From the cell containing the given text, extract its center point as (x, y) coordinate. 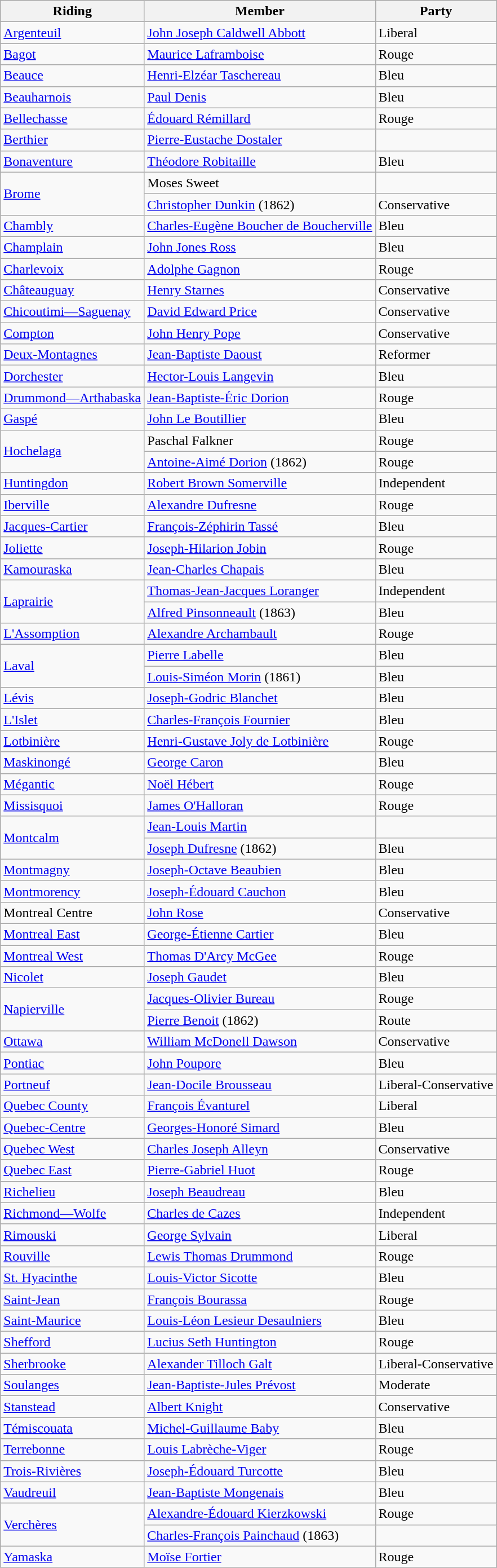
Party (436, 11)
Noël Hébert (260, 784)
Saint-Jean (72, 1299)
Quebec West (72, 1149)
Albert Knight (260, 1407)
Thomas D'Arcy McGee (260, 956)
Bagot (72, 54)
Hector-Louis Langevin (260, 376)
St. Hyacinthe (72, 1278)
Alexander Tilloch Galt (260, 1364)
Joseph-Édouard Turcotte (260, 1471)
Alexandre Dufresne (260, 505)
Louis-Victor Sicotte (260, 1278)
Bellechasse (72, 118)
Mégantic (72, 784)
Jean-Baptiste-Jules Prévost (260, 1385)
Maskinongé (72, 763)
Antoine-Aimé Dorion (1862) (260, 462)
Yamaska (72, 1557)
Napierville (72, 1010)
Lévis (72, 698)
John Henry Pope (260, 333)
Dorchester (72, 376)
Soulanges (72, 1385)
John Joseph Caldwell Abbott (260, 33)
Michel-Guillaume Baby (260, 1428)
Louis Labrèche-Viger (260, 1450)
John Poupore (260, 1063)
Moses Sweet (260, 183)
Richmond—Wolfe (72, 1213)
Stanstead (72, 1407)
Champlain (72, 247)
Pierre Benoit (1862) (260, 1020)
Verchères (72, 1525)
Châteauguay (72, 290)
Missisquoi (72, 805)
Paschal Falkner (260, 441)
Alexandre Archambault (260, 634)
Lewis Thomas Drummond (260, 1256)
Saint-Maurice (72, 1321)
Huntingdon (72, 483)
Richelieu (72, 1192)
Henri-Gustave Joly de Lotbinière (260, 741)
Alfred Pinsonneault (1863) (260, 612)
Quebec County (72, 1106)
James O'Halloran (260, 805)
Deux-Montagnes (72, 355)
Charles-François Fournier (260, 720)
Thomas-Jean-Jacques Loranger (260, 591)
Compton (72, 333)
Shefford (72, 1342)
Nicolet (72, 977)
George Caron (260, 763)
Joseph-Godric Blanchet (260, 698)
Louis-Siméon Morin (1861) (260, 677)
Théodore Robitaille (260, 161)
Joseph-Édouard Cauchon (260, 891)
Montmagny (72, 870)
Charles-François Painchaud (1863) (260, 1535)
François Bourassa (260, 1299)
Joseph Gaudet (260, 977)
Bonaventure (72, 161)
Lucius Seth Huntington (260, 1342)
Route (436, 1020)
Rimouski (72, 1235)
Chicoutimi—Saguenay (72, 312)
Hochelaga (72, 451)
Charlevoix (72, 269)
Charles Joseph Alleyn (260, 1149)
Montreal Centre (72, 913)
Chambly (72, 226)
George Sylvain (260, 1235)
Maurice Laframboise (260, 54)
Lotbinière (72, 741)
Gaspé (72, 419)
Drummond—Arthabaska (72, 398)
Moïse Fortier (260, 1557)
Pierre-Gabriel Huot (260, 1170)
Charles de Cazes (260, 1213)
Montmorency (72, 891)
Beauharnois (72, 97)
Jacques-Olivier Bureau (260, 999)
Jean-Baptiste Mongenais (260, 1492)
Ottawa (72, 1042)
Rouville (72, 1256)
Charles-Eugène Boucher de Boucherville (260, 226)
Quebec East (72, 1170)
Montreal East (72, 934)
Georges-Honoré Simard (260, 1127)
John Le Boutillier (260, 419)
Jean-Charles Chapais (260, 569)
Adolphe Gagnon (260, 269)
Henri-Elzéar Taschereau (260, 76)
John Jones Ross (260, 247)
Laprairie (72, 601)
François Évanturel (260, 1106)
Beauce (72, 76)
Joseph-Octave Beaubien (260, 870)
Henry Starnes (260, 290)
Reformer (436, 355)
Iberville (72, 505)
John Rose (260, 913)
Louis-Léon Lesieur Desaulniers (260, 1321)
Pontiac (72, 1063)
Pierre Labelle (260, 655)
Brome (72, 193)
Paul Denis (260, 97)
Jean-Baptiste-Éric Dorion (260, 398)
Pierre-Eustache Dostaler (260, 140)
Kamouraska (72, 569)
Jean-Louis Martin (260, 827)
Jean-Baptiste Daoust (260, 355)
Joseph Beaudreau (260, 1192)
Jacques-Cartier (72, 526)
Laval (72, 666)
L'Assomption (72, 634)
Argenteuil (72, 33)
George-Étienne Cartier (260, 934)
Christopher Dunkin (1862) (260, 204)
David Edward Price (260, 312)
François-Zéphirin Tassé (260, 526)
Alexandre-Édouard Kierzkowski (260, 1514)
Montreal West (72, 956)
Sherbrooke (72, 1364)
Vaudreuil (72, 1492)
Quebec-Centre (72, 1127)
Riding (72, 11)
Robert Brown Somerville (260, 483)
Terrebonne (72, 1450)
William McDonell Dawson (260, 1042)
Joseph Dufresne (1862) (260, 848)
L'Islet (72, 720)
Joliette (72, 548)
Trois-Rivières (72, 1471)
Moderate (436, 1385)
Montcalm (72, 838)
Jean-Docile Brousseau (260, 1085)
Berthier (72, 140)
Member (260, 11)
Portneuf (72, 1085)
Édouard Rémillard (260, 118)
Joseph-Hilarion Jobin (260, 548)
Témiscouata (72, 1428)
